From the cell containing the given text, extract its center point as (X, Y) coordinate. 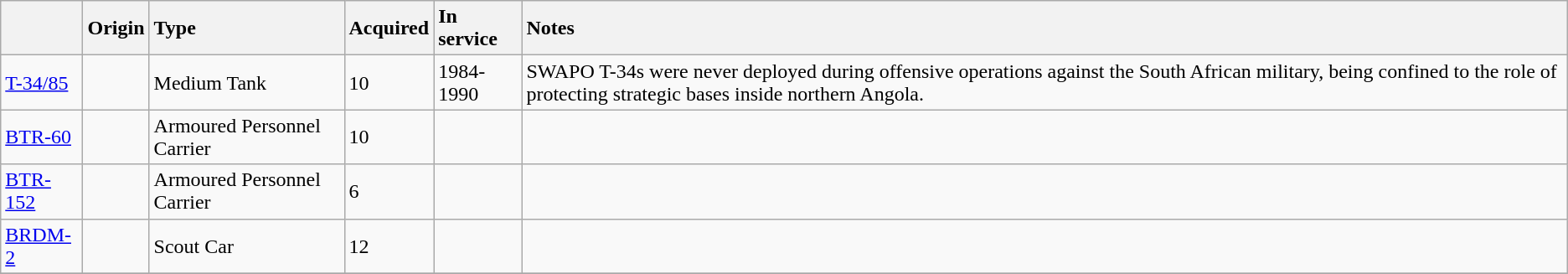
Medium Tank (246, 82)
In service (477, 28)
Scout Car (246, 246)
BRDM-2 (42, 246)
Acquired (389, 28)
12 (389, 246)
Type (246, 28)
1984-1990 (477, 82)
BTR-60 (42, 137)
Notes (1044, 28)
T-34/85 (42, 82)
BTR-152 (42, 191)
Origin (116, 28)
6 (389, 191)
